Return the [x, y] coordinate for the center point of the cell that contains the specified text.  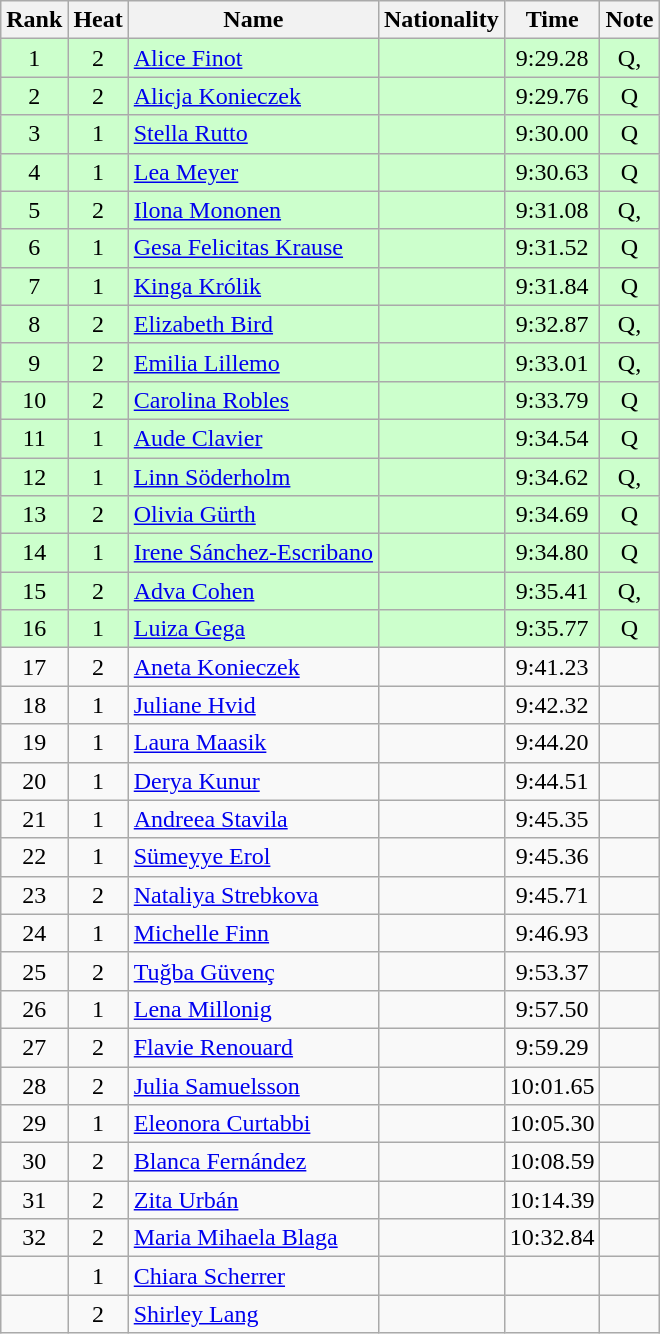
9:45.35 [552, 819]
9:45.36 [552, 857]
Andreea Stavila [253, 819]
9:32.87 [552, 324]
Derya Kunur [253, 781]
Adva Cohen [253, 591]
10:14.39 [552, 1200]
9:33.79 [552, 400]
23 [34, 895]
9:42.32 [552, 705]
20 [34, 781]
6 [34, 248]
Stella Rutto [253, 134]
9:35.41 [552, 591]
9:53.37 [552, 971]
9:59.29 [552, 1047]
Alice Finot [253, 58]
7 [34, 286]
Lena Millonig [253, 1009]
Sümeyye Erol [253, 857]
Carolina Robles [253, 400]
16 [34, 629]
10:08.59 [552, 1162]
Flavie Renouard [253, 1047]
Alicja Konieczek [253, 96]
Nationality [441, 20]
9:34.80 [552, 553]
10:32.84 [552, 1238]
Linn Söderholm [253, 477]
Time [552, 20]
29 [34, 1124]
9:41.23 [552, 667]
15 [34, 591]
Blanca Fernández [253, 1162]
5 [34, 210]
Luiza Gega [253, 629]
Maria Mihaela Blaga [253, 1238]
Laura Maasik [253, 743]
Elizabeth Bird [253, 324]
Julia Samuelsson [253, 1085]
Shirley Lang [253, 1314]
9:45.71 [552, 895]
21 [34, 819]
9:34.69 [552, 515]
Aude Clavier [253, 438]
9:29.76 [552, 96]
Rank [34, 20]
9:35.77 [552, 629]
13 [34, 515]
Olivia Gürth [253, 515]
3 [34, 134]
9:30.00 [552, 134]
Emilia Lillemo [253, 362]
Ilona Mononen [253, 210]
Tuğba Güvenç [253, 971]
19 [34, 743]
8 [34, 324]
Lea Meyer [253, 172]
9:33.01 [552, 362]
Juliane Hvid [253, 705]
22 [34, 857]
Irene Sánchez-Escribano [253, 553]
Chiara Scherrer [253, 1276]
Name [253, 20]
10 [34, 400]
9:46.93 [552, 933]
10:05.30 [552, 1124]
Gesa Felicitas Krause [253, 248]
Nataliya Strebkova [253, 895]
Eleonora Curtabbi [253, 1124]
18 [34, 705]
Note [630, 20]
9:31.52 [552, 248]
9:34.54 [552, 438]
9:57.50 [552, 1009]
14 [34, 553]
27 [34, 1047]
9:44.51 [552, 781]
Michelle Finn [253, 933]
31 [34, 1200]
9:31.84 [552, 286]
9:29.28 [552, 58]
9:30.63 [552, 172]
32 [34, 1238]
9 [34, 362]
24 [34, 933]
4 [34, 172]
Zita Urbán [253, 1200]
9:34.62 [552, 477]
30 [34, 1162]
Heat [98, 20]
17 [34, 667]
9:44.20 [552, 743]
9:31.08 [552, 210]
Aneta Konieczek [253, 667]
11 [34, 438]
26 [34, 1009]
28 [34, 1085]
10:01.65 [552, 1085]
25 [34, 971]
12 [34, 477]
Kinga Królik [253, 286]
